Return [X, Y] of the center of cell containing provided text 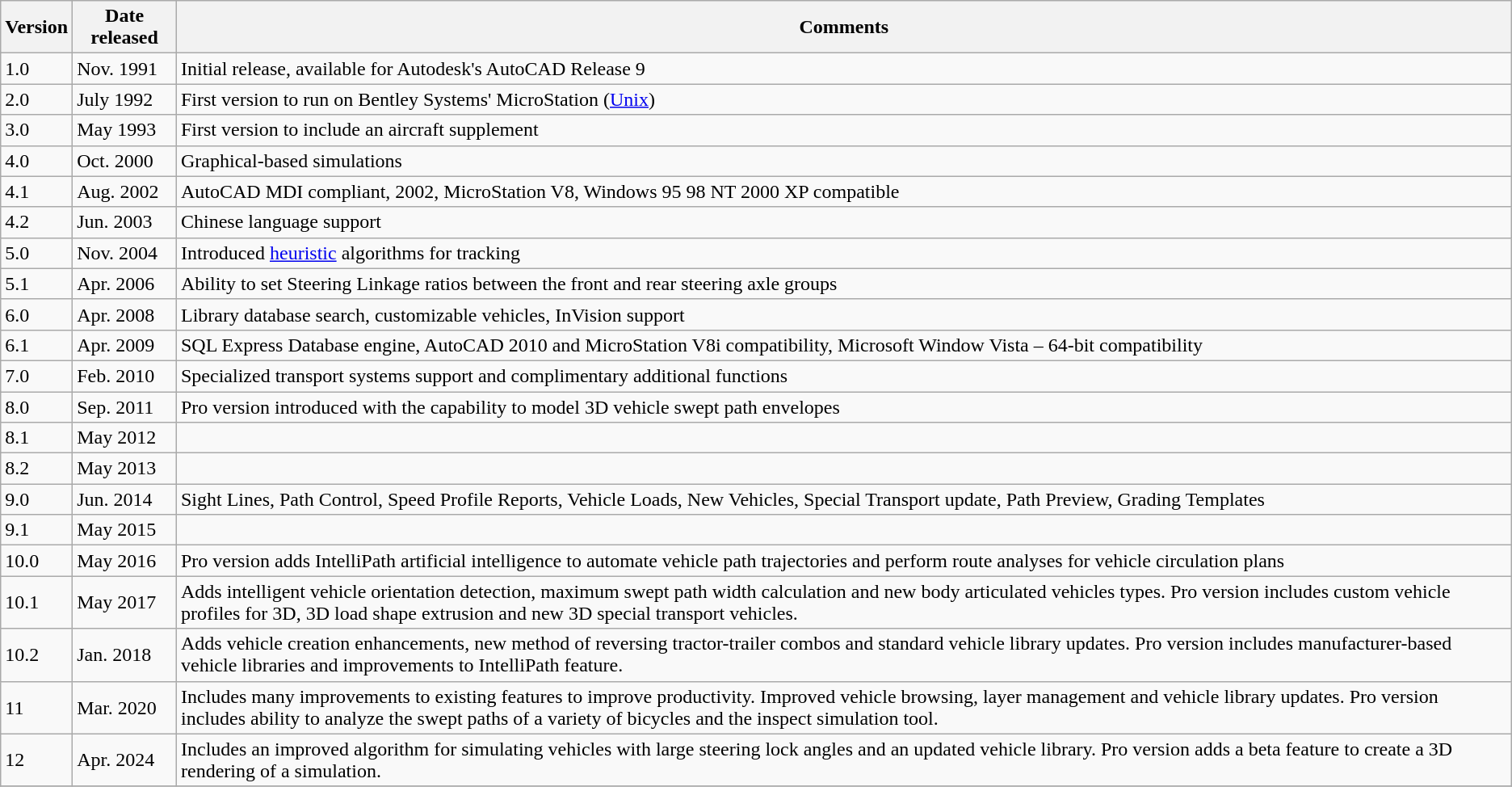
Initial release, available for Autodesk's AutoCAD Release 9 [843, 69]
May 2013 [124, 469]
4.0 [37, 161]
1.0 [37, 69]
Version [37, 27]
May 2012 [124, 438]
6.1 [37, 345]
Apr. 2006 [124, 284]
First version to include an aircraft supplement [843, 130]
AutoCAD MDI compliant, 2002, MicroStation V8, Windows 95 98 NT 2000 XP compatible [843, 191]
Mar. 2020 [124, 708]
5.1 [37, 284]
Apr. 2009 [124, 345]
10.0 [37, 561]
12 [37, 760]
Nov. 1991 [124, 69]
Apr. 2008 [124, 314]
9.0 [37, 499]
Chinese language support [843, 222]
May 1993 [124, 130]
7.0 [37, 376]
SQL Express Database engine, AutoCAD 2010 and MicroStation V8i compatibility, Microsoft Window Vista – 64-bit compatibility [843, 345]
10.2 [37, 654]
6.0 [37, 314]
Specialized transport systems support and complimentary additional functions [843, 376]
10.1 [37, 603]
5.0 [37, 253]
8.0 [37, 406]
July 1992 [124, 99]
4.2 [37, 222]
Sep. 2011 [124, 406]
Pro version introduced with the capability to model 3D vehicle swept path envelopes [843, 406]
Jun. 2014 [124, 499]
Oct. 2000 [124, 161]
11 [37, 708]
Date released [124, 27]
May 2015 [124, 530]
Feb. 2010 [124, 376]
May 2017 [124, 603]
3.0 [37, 130]
Pro version adds IntelliPath artificial intelligence to automate vehicle path trajectories and perform route analyses for vehicle circulation plans [843, 561]
Apr. 2024 [124, 760]
Nov. 2004 [124, 253]
8.1 [37, 438]
Sight Lines, Path Control, Speed Profile Reports, Vehicle Loads, New Vehicles, Special Transport update, Path Preview, Grading Templates [843, 499]
8.2 [37, 469]
Comments [843, 27]
2.0 [37, 99]
May 2016 [124, 561]
Aug. 2002 [124, 191]
First version to run on Bentley Systems' MicroStation (Unix) [843, 99]
9.1 [37, 530]
Introduced heuristic algorithms for tracking [843, 253]
4.1 [37, 191]
Ability to set Steering Linkage ratios between the front and rear steering axle groups [843, 284]
Graphical-based simulations [843, 161]
Jun. 2003 [124, 222]
Library database search, customizable vehicles, InVision support [843, 314]
Jan. 2018 [124, 654]
